Capture the cell that displays the provided text and extract its [X, Y] central coordinate. 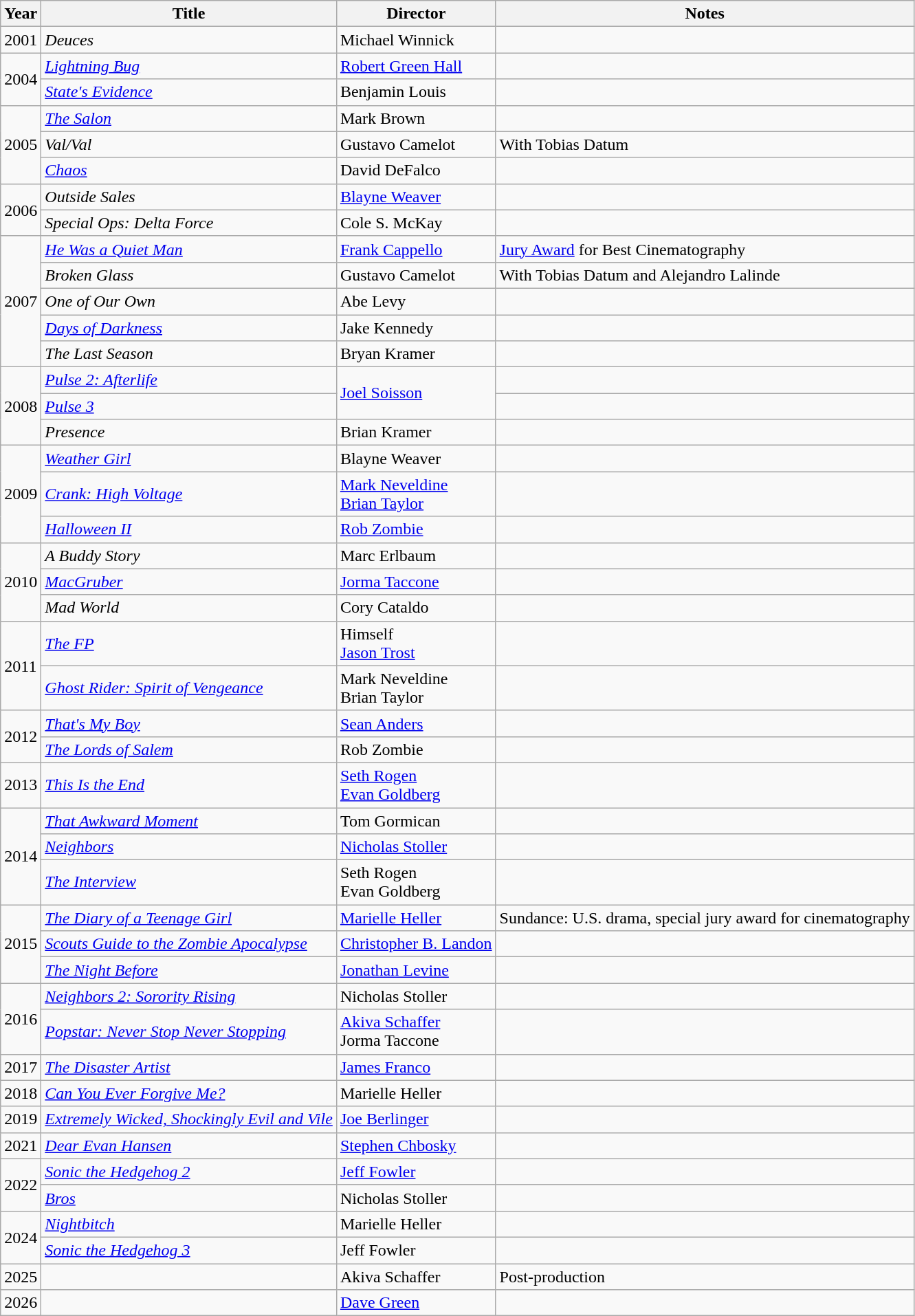
Abe Levy [416, 301]
Popstar: Never Stop Never Stopping [189, 1031]
Bros [189, 1198]
The Lords of Salem [189, 749]
Mark Brown [416, 118]
Mad World [189, 608]
A Buddy Story [189, 556]
The Last Season [189, 354]
The Diary of a Teenage Girl [189, 918]
State's Evidence [189, 92]
Sonic the Hedgehog 3 [189, 1250]
2005 [21, 144]
Frank Cappello [416, 249]
2007 [21, 301]
Cory Cataldo [416, 608]
One of Our Own [189, 301]
Lightning Bug [189, 66]
2026 [21, 1303]
The Interview [189, 883]
James Franco [416, 1067]
Year [21, 14]
Days of Darkness [189, 328]
Tom Gormican [416, 820]
2012 [21, 736]
2008 [21, 406]
Deuces [189, 40]
Notes [705, 14]
Val/Val [189, 144]
2025 [21, 1277]
2019 [21, 1119]
Jonathan Levine [416, 970]
Broken Glass [189, 275]
With Tobias Datum and Alejandro Lalinde [705, 275]
That Awkward Moment [189, 820]
Marc Erlbaum [416, 556]
Christopher B. Landon [416, 944]
2024 [21, 1237]
Bryan Kramer [416, 354]
Stephen Chbosky [416, 1145]
The Night Before [189, 970]
2021 [21, 1145]
Extremely Wicked, Shockingly Evil and Vile [189, 1119]
Dave Green [416, 1303]
Special Ops: Delta Force [189, 223]
Benjamin Louis [416, 92]
Sonic the Hedgehog 2 [189, 1172]
Akiva SchafferJorma Taccone [416, 1031]
Halloween II [189, 529]
Crank: High Voltage [189, 494]
Chaos [189, 171]
Dear Evan Hansen [189, 1145]
2006 [21, 210]
2010 [21, 582]
He Was a Quiet Man [189, 249]
2017 [21, 1067]
Pulse 2: Afterlife [189, 380]
David DeFalco [416, 171]
HimselfJason Trost [416, 644]
Cole S. McKay [416, 223]
Ghost Rider: Spirit of Vengeance [189, 688]
2001 [21, 40]
2016 [21, 1019]
2011 [21, 666]
Jury Award for Best Cinematography [705, 249]
Robert Green Hall [416, 66]
2004 [21, 79]
Joe Berlinger [416, 1119]
Akiva Schaffer [416, 1277]
That's My Boy [189, 723]
Title [189, 14]
Jake Kennedy [416, 328]
Neighbors [189, 847]
2009 [21, 494]
Brian Kramer [416, 432]
Sean Anders [416, 723]
2018 [21, 1093]
2022 [21, 1185]
2013 [21, 785]
Sundance: U.S. drama, special jury award for cinematography [705, 918]
Outside Sales [189, 197]
2015 [21, 944]
Joel Soisson [416, 393]
Nightbitch [189, 1224]
Presence [189, 432]
MacGruber [189, 582]
Jorma Taccone [416, 582]
Weather Girl [189, 459]
The Salon [189, 118]
Scouts Guide to the Zombie Apocalypse [189, 944]
This Is the End [189, 785]
2014 [21, 855]
Post-production [705, 1277]
Michael Winnick [416, 40]
The Disaster Artist [189, 1067]
Pulse 3 [189, 406]
Director [416, 14]
Neighbors 2: Sorority Rising [189, 996]
With Tobias Datum [705, 144]
Can You Ever Forgive Me? [189, 1093]
The FP [189, 644]
